Pinpoint the cell where the given text exists, returning its (x, y) midpoint coordinate. 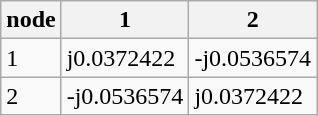
node (31, 20)
